Provide the (X, Y) coordinate of the cell's center where the given text is located.  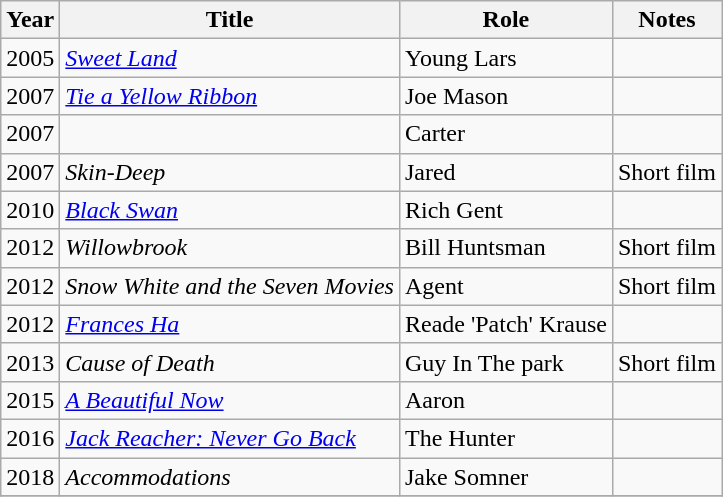
A Beautiful Now (230, 400)
Tie a Yellow Ribbon (230, 96)
Year (30, 20)
Jack Reacher: Never Go Back (230, 438)
Joe Mason (506, 96)
2010 (30, 210)
Black Swan (230, 210)
2013 (30, 362)
Aaron (506, 400)
Reade 'Patch' Krause (506, 324)
Accommodations (230, 477)
2015 (30, 400)
Cause of Death (230, 362)
Jared (506, 172)
Notes (666, 20)
Frances Ha (230, 324)
Bill Huntsman (506, 248)
Guy In The park (506, 362)
Agent (506, 286)
Young Lars (506, 58)
The Hunter (506, 438)
Willowbrook (230, 248)
Skin-Deep (230, 172)
2005 (30, 58)
2016 (30, 438)
Carter (506, 134)
Rich Gent (506, 210)
2018 (30, 477)
Jake Somner (506, 477)
Title (230, 20)
Sweet Land (230, 58)
Snow White and the Seven Movies (230, 286)
Role (506, 20)
